Find where the given text appears and provide that cell's center as (X, Y) coordinate. 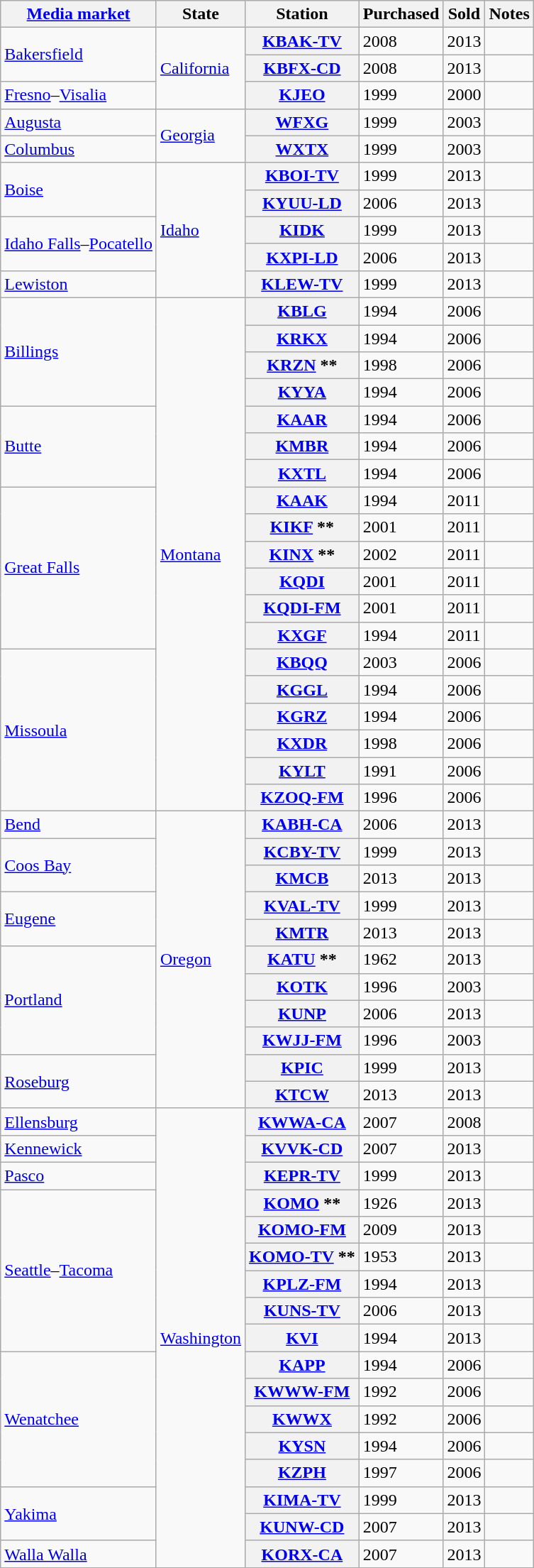
KGRZ (302, 716)
Idaho (200, 230)
1991 (401, 770)
KWJJ-FM (302, 1041)
KMCB (302, 879)
Bakersfield (79, 55)
KBAK-TV (302, 41)
KBFX-CD (302, 68)
WFXG (302, 122)
KMBR (302, 446)
Media market (79, 14)
Great Falls (79, 568)
Washington (200, 1337)
KXPI-LD (302, 257)
KRZN ** (302, 366)
KORX-CA (302, 1554)
1953 (401, 1257)
Missoula (79, 730)
KCBY-TV (302, 852)
Columbus (79, 149)
KPLZ-FM (302, 1284)
KBLG (302, 311)
Coos Bay (79, 865)
Portland (79, 1000)
KJEO (302, 95)
Roseburg (79, 1081)
KVAL-TV (302, 906)
KIMA-TV (302, 1500)
Eugene (79, 919)
Station (302, 14)
KOMO ** (302, 1203)
KPIC (302, 1068)
KOTK (302, 987)
KOMO-TV ** (302, 1257)
Oregon (200, 960)
Fresno–Visalia (79, 95)
1962 (401, 960)
KAAR (302, 420)
Lewiston (79, 284)
KBQQ (302, 662)
California (200, 68)
Yakima (79, 1513)
2009 (401, 1230)
KGGL (302, 689)
WXTX (302, 149)
Purchased (401, 14)
KWWW-FM (302, 1392)
Butte (79, 446)
KQDI-FM (302, 608)
KAAK (302, 500)
Augusta (79, 122)
KXTL (302, 473)
Idaho Falls–Pocatello (79, 243)
KLEW-TV (302, 284)
KATU ** (302, 960)
KQDI (302, 581)
KUNW-CD (302, 1527)
Ellensburg (79, 1122)
State (200, 14)
KAPP (302, 1365)
KOMO-FM (302, 1230)
Kennewick (79, 1148)
KVVK-CD (302, 1148)
Seattle–Tacoma (79, 1271)
KZOQ-FM (302, 798)
KYUU-LD (302, 203)
KWWA-CA (302, 1122)
KRKX (302, 339)
KUNP (302, 1014)
KZPH (302, 1473)
KYYA (302, 393)
KXDR (302, 743)
KUNS-TV (302, 1311)
Sold (464, 14)
KBOI-TV (302, 176)
2002 (401, 554)
Notes (509, 14)
KIDK (302, 230)
1997 (401, 1473)
Boise (79, 190)
KYLT (302, 770)
KINX ** (302, 554)
Billings (79, 351)
KWWX (302, 1419)
KTCW (302, 1095)
Georgia (200, 136)
KXGF (302, 635)
KYSN (302, 1446)
KABH-CA (302, 825)
KEPR-TV (302, 1175)
Montana (200, 554)
Walla Walla (79, 1554)
1926 (401, 1203)
Bend (79, 825)
Wenatchee (79, 1419)
KMTR (302, 933)
KIKF ** (302, 527)
2000 (464, 95)
KVI (302, 1338)
Pasco (79, 1175)
